Provide the (x, y) coordinate of the cell's center where the given text is located.  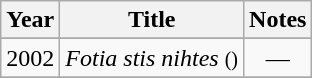
Fotia stis nihtes () (152, 58)
Notes (278, 20)
Year (30, 20)
Title (152, 20)
— (278, 58)
2002 (30, 58)
